From the cell containing the given text, extract its center point as (x, y) coordinate. 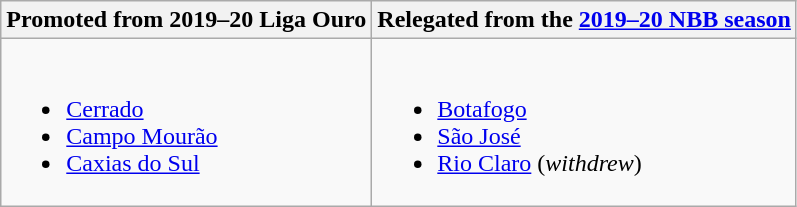
Promoted from 2019–20 Liga Ouro (186, 20)
BotafogoSão JoséRio Claro (withdrew) (584, 122)
CerradoCampo MourãoCaxias do Sul (186, 122)
Relegated from the 2019–20 NBB season (584, 20)
